From the cell containing the given text, extract its center point as (X, Y) coordinate. 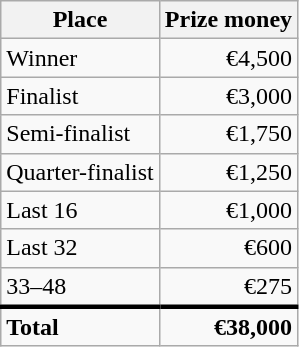
Finalist (80, 96)
Last 32 (80, 248)
€600 (228, 248)
Semi-finalist (80, 134)
Last 16 (80, 210)
Winner (80, 58)
€38,000 (228, 327)
€3,000 (228, 96)
€4,500 (228, 58)
Quarter-finalist (80, 172)
€1,750 (228, 134)
€1,000 (228, 210)
€1,250 (228, 172)
Place (80, 20)
€275 (228, 287)
33–48 (80, 287)
Total (80, 327)
Prize money (228, 20)
